Detect which cell encompasses the target text, then output its (x, y) center coordinate. 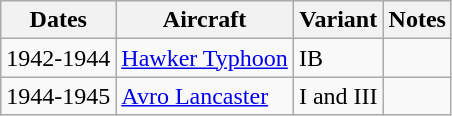
Aircraft (205, 20)
1942-1944 (58, 58)
Variant (338, 20)
Hawker Typhoon (205, 58)
Avro Lancaster (205, 96)
1944-1945 (58, 96)
Notes (417, 20)
IB (338, 58)
Dates (58, 20)
I and III (338, 96)
